Output the (X, Y) coordinate of the center of the cell containing the given text.  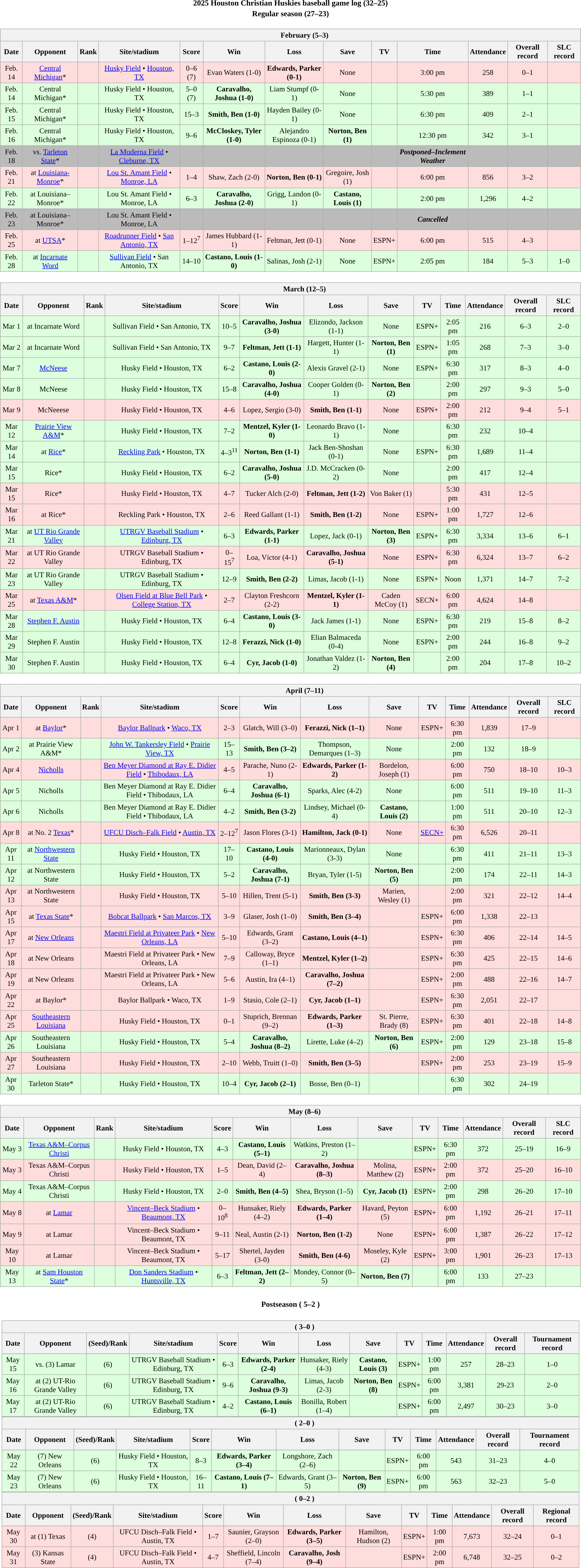
3,334 (485, 535)
Gregoire, Josh (1) (348, 177)
1–1 (528, 93)
16–8 (526, 642)
at Texas State* (51, 917)
Feb. 28 (12, 261)
32–25 (512, 1557)
Bobcat Ballpark • San Marcos, TX (160, 917)
32–24 (512, 1536)
Don Sanders Stadium • Huntsville, TX (163, 1276)
Edwards, Parker (3–5) (314, 1536)
5–17 (222, 1255)
4–311 (229, 452)
Hunsaker, Riely (4-3) (324, 1364)
232 (485, 431)
1,371 (485, 579)
Castano, Louis (3-0) (272, 621)
5–6 (229, 979)
Shaw, Zach (2-0) (234, 177)
Webb, Truitt (1–0) (270, 1063)
16–9 (563, 1149)
Norton, Ben (0-1) (294, 177)
Edwards, Parker (1–3) (335, 1021)
Castano, Louis (1-0) (234, 261)
Glatch, Will (3–0) (270, 728)
( 2–0 ) (290, 1423)
6–1 (563, 535)
Limas, Jacob (1-1) (336, 579)
Jonathan Valdez (1-2) (336, 662)
13–6 (526, 535)
543 (456, 1460)
Jack James (1-1) (336, 621)
Havard, Peyton (5) (385, 1213)
3–2 (528, 177)
Mar 12 (12, 431)
11–4 (526, 452)
Saunier, Grayson (2–0) (254, 1536)
302 (489, 1084)
Mar 8 (12, 389)
2–6 (229, 515)
268 (485, 347)
321 (489, 895)
Apr 25 (11, 1021)
Caravalho, Joshua (7-1) (270, 874)
Tucker Alch (2-0) (272, 494)
2–1 (528, 115)
19–10 (528, 791)
May 16 (13, 1385)
23–18 (528, 1042)
Smith, Ben (3-3) (335, 895)
1–5 (222, 1170)
Jason Flores (3-1) (270, 832)
1–4 (192, 177)
Apr 30 (11, 1084)
Apr 12 (11, 874)
129 (489, 1042)
Von Baker (1) (391, 494)
Feb. 21 (12, 177)
7,673 (472, 1536)
12–6 (526, 515)
4–6 (229, 410)
Lopez, Sergio (3-0) (272, 410)
at Prairie View A&M* (51, 749)
Norton, Ben (6) (394, 1042)
1:05 pm (453, 347)
Apr 6 (11, 812)
2,497 (466, 1406)
McNeeese (53, 410)
Noon (453, 579)
Caravalho, Joshua (5-0) (272, 473)
(3) Kansas State (48, 1557)
32–23 (498, 1482)
Postponed–Inclement Weather (433, 156)
9–7 (229, 347)
9–11 (222, 1234)
2–3 (229, 728)
St. Pierre, Brady (8) (394, 1021)
22–18 (528, 1021)
Edwards, Parker (3–4) (244, 1460)
17–8 (526, 662)
Feltman, Jett (1-2) (336, 494)
Hargett, Hunter (1-1) (336, 347)
Mentzel, Kyler (1–2) (335, 958)
244 (485, 642)
Stasio, Cole (2–1) (270, 1000)
Cyr, Jacob (2–1) (270, 1084)
26–20 (524, 1191)
Olsen Field at Blue Bell Park • College Station, TX (161, 600)
132 (489, 749)
0–6 (7) (192, 73)
May 8 (12, 1213)
Apr 1 (11, 728)
Marionneaux, Dylan (3-3) (335, 854)
23–19 (528, 1063)
Smith, Ben (3-2) (270, 812)
389 (488, 93)
174 (489, 874)
17–13 (563, 1255)
Caravalho, Joshua (9-3) (268, 1385)
Ferazzi, Nick (1-0) (272, 642)
Caravalho, Joshua (1-0) (234, 93)
Smith, Ben (3–4) (335, 917)
9–4 (526, 410)
Smith, Ben (3–2) (270, 749)
25–20 (524, 1170)
14–10 (192, 261)
Smith, Ben (4–5) (262, 1191)
515 (488, 240)
12–8 (229, 642)
219 (485, 621)
26–22 (524, 1234)
10–3 (564, 770)
Hillen, Trent (5-1) (270, 895)
Mar 2 (12, 347)
6,324 (485, 557)
5–0 (7) (192, 93)
22–16 (528, 979)
1,901 (483, 1255)
at Texas A&M* (53, 600)
Feb. 16 (12, 135)
0–157 (229, 557)
May 31 (13, 1557)
257 (466, 1364)
Parache, Nuno (2-1) (270, 770)
31–23 (498, 1460)
Bonilla, Robert (1–4) (324, 1406)
5–1 (563, 410)
Apr 13 (11, 895)
Prairie View A&M* (53, 431)
Edwards, Grant (3–5) (307, 1482)
14–6 (564, 958)
Dean, David (2–4) (262, 1170)
Cyr, Jacob (1–1) (335, 1000)
9–2 (563, 642)
7–3 (526, 347)
Norton, Ben (8) (373, 1385)
3–9 (229, 917)
Feltman, Jett (1-1) (272, 347)
4–5 (229, 770)
May 13 (12, 1276)
24–19 (528, 1084)
Edwards, Parker (2-4) (268, 1364)
204 (485, 662)
17–11 (563, 1213)
258 (488, 73)
Smith, Ben (1-2) (336, 515)
9–3 (526, 389)
Limas, Jacob (2-3) (324, 1385)
Castano, Louis (6–1) (268, 1406)
Bosse, Ben (0–1) (335, 1084)
Hamilton, Jack (0-1) (335, 832)
14–3 (564, 874)
216 (485, 326)
Apr 4 (11, 770)
Mar 28 (12, 621)
Clayton Freshcorn (2-2) (272, 600)
1,839 (489, 728)
15–13 (229, 749)
at (1) Texas (48, 1536)
Feb. 18 (12, 156)
Cyr, Jacob (1-0) (272, 662)
Shertel, Jayden (3-0) (262, 1255)
Hayden Bailey (0-1) (294, 115)
12–3 (564, 812)
vs. Tarleton State* (50, 156)
Smith, Ben (4-6) (324, 1255)
21–11 (528, 854)
Marien, Wesley (1) (394, 895)
2–10 (229, 1063)
La Moderna Field • Cleburne, TX (139, 156)
Apr 15 (11, 917)
856 (488, 177)
297 (485, 389)
May 9 (12, 1234)
Tarleton State* (51, 1084)
Apr 17 (11, 937)
26–23 (524, 1255)
Castano, Louis (2) (394, 812)
Mar 16 (12, 515)
Apr 5 (11, 791)
1–9 (229, 1000)
Shea, Bryson (1–5) (324, 1191)
at No. 2 Texas* (51, 832)
Smith, Ben (1-0) (234, 115)
14–5 (564, 937)
Leonardo Bravo (1-1) (336, 431)
411 (489, 854)
2–7 (229, 600)
Castano, Louis (4-0) (270, 854)
20–10 (528, 812)
15–3 (192, 115)
15–9 (564, 1063)
Smith, Ben (1-1) (336, 410)
Caravalho, Joshua (3-0) (272, 326)
1,338 (489, 917)
McCloskey, Tyler (1-0) (234, 135)
Cancelled (433, 219)
Lopez, Jack (0-1) (336, 535)
February (5–3) (290, 35)
Mar 14 (12, 452)
Lindsey, Michael (0-4) (335, 812)
1–7 (213, 1536)
May 17 (13, 1406)
Castano, Louis (1) (348, 198)
Norton, Ben (7) (385, 1276)
Edwards, Parker (0-1) (294, 73)
5–2 (229, 874)
Salinas, Josh (2-1) (294, 261)
Cooper Golden (0-1) (336, 389)
212 (485, 410)
Apr 11 (11, 854)
Smith, Ben (3–5) (335, 1063)
Caravalho, Joshua (2-0) (234, 198)
May 4 (12, 1191)
12–9 (229, 579)
431 (485, 494)
Jack Ben-Shoshan (0-1) (336, 452)
0–108 (222, 1213)
May 22 (14, 1460)
Apr 19 (11, 979)
401 (489, 1021)
Mar 22 (12, 557)
Castano, Louis (5–1) (262, 1149)
at UTSA* (50, 240)
Norton, Ben (5) (394, 874)
Postseason ( 5–2 ) (290, 1304)
Norton, Ben (2) (391, 389)
May (8–6) (290, 1112)
1,296 (488, 198)
750 (489, 770)
6,526 (489, 832)
Apr 26 (11, 1042)
Castano, Louis (7–1) (244, 1482)
Hamilton, Hudson (2) (373, 1536)
25–19 (524, 1149)
Edwards, Grant (3–2) (270, 937)
12:30 pm (433, 135)
26–21 (524, 1213)
3,381 (466, 1385)
14–4 (564, 895)
1,727 (485, 515)
Mar 23 (12, 579)
16–11 (201, 1482)
Mentzel, Kyler (1-1) (336, 600)
Caravalho, Joshua (4-0) (272, 389)
Mondey, Connor (0–5) (324, 1276)
Neal, Austin (2-1) (262, 1234)
Thompson, Demarques (1–3) (335, 749)
Feb. 15 (12, 115)
at Louisiana-Monroe* (50, 177)
22–13 (528, 917)
Mar 7 (12, 368)
Feb. 25 (12, 240)
1–127 (192, 240)
Castano, Louis (2-0) (272, 368)
22–17 (528, 1000)
Liam Stumpf (0-1) (294, 93)
16–10 (563, 1170)
Norton, Ben (3) (391, 535)
Smith, Ben (2-2) (272, 579)
425 (489, 958)
30–23 (505, 1406)
Mar 1 (12, 326)
Alexis Gravel (2-1) (336, 368)
488 (489, 979)
28–23 (505, 1364)
6,748 (472, 1557)
13–3 (564, 854)
at Sam Houston State* (59, 1276)
184 (488, 261)
253 (489, 1063)
18–9 (528, 749)
Feb. 22 (12, 198)
Loa, Víctor (4-1) (272, 557)
Grigg, Landon (0-1) (294, 198)
Castano, Louis (3) (373, 1364)
10–5 (229, 326)
Longshore, Zach (2–6) (307, 1460)
James Hubbard (1-1) (234, 240)
17–12 (563, 1234)
7–9 (229, 958)
417 (485, 473)
18–10 (528, 770)
( 3–0 ) (290, 1327)
8–2 (563, 621)
Caravalho, Joshua (8–3) (324, 1170)
J.D. McCracken (0-2) (336, 473)
Sparks, Alec (4-2) (335, 791)
13–7 (526, 557)
Glaser, Josh (1–0) (270, 917)
Lirette, Luke (4–2) (335, 1042)
317 (485, 368)
Mar 29 (12, 642)
Roadrunner Field • San Antonio, TX (139, 240)
Edwards, Parker (1-2) (335, 770)
May 15 (13, 1364)
11–3 (564, 791)
406 (489, 937)
5–4 (229, 1042)
0–2 (556, 1557)
Apr 18 (11, 958)
Caravalho, Joshua (8–2) (270, 1042)
563 (456, 1482)
Elizondo, Jackson (1-1) (336, 326)
May 30 (13, 1536)
Bryan, Tyler (1-5) (335, 874)
Apr 27 (11, 1063)
20–11 (528, 832)
298 (483, 1191)
March (12–5) (290, 289)
342 (488, 135)
vs. (3) Lamar (55, 1364)
22–14 (528, 937)
2–127 (229, 832)
Elian Balmaceda (0-4) (336, 642)
Mar 30 (12, 662)
Stuprich, Brennan (9–2) (270, 1021)
Edwards, Parker (1-1) (272, 535)
Mar 21 (12, 535)
Apr 8 (11, 832)
Castano, Louis (4–1) (335, 937)
April (7–11) (290, 690)
Sheffield, Lincoln (7–4) (254, 1557)
12–4 (526, 473)
10–2 (563, 662)
Regional record (556, 1515)
Norton, Ben (9) (362, 1482)
Edwards, Parker (1–4) (324, 1213)
Mar 25 (12, 600)
27–23 (524, 1276)
( 0–2 ) (290, 1499)
4,624 (485, 600)
Ferazzi, Nick (1–1) (335, 728)
3–1 (528, 135)
Caravalho, Josh (9–4) (314, 1557)
29-23 (505, 1385)
Feb. 23 (12, 219)
May 23 (14, 1482)
Mentzel, Kyler (1-0) (272, 431)
Norton, Ben (1-1) (272, 452)
22–15 (528, 958)
1,689 (485, 452)
Caravalho, Joshua (7–2) (335, 979)
2,051 (489, 1000)
Apr 2 (11, 749)
Calloway, Bryce (1–1) (270, 958)
409 (488, 115)
Moseley, Kyle (2) (385, 1255)
Norton, Ben (4) (391, 662)
Alejandro Espinoza (0-1) (294, 135)
1,192 (483, 1213)
Molina, Matthew (2) (385, 1170)
Feltman, Jett (2–2) (262, 1276)
Reed Gallant (1-1) (272, 515)
22–12 (528, 895)
Mar 9 (12, 410)
Hunsaker, Riely (4–2) (262, 1213)
Austin, Ira (4–1) (270, 979)
Feltman, Jett (0-1) (294, 240)
Evan Waters (1-0) (234, 73)
Caravalho, Joshua (5-1) (336, 557)
Norton, Ben (1-2) (324, 1234)
Watkins, Preston (1–2) (324, 1149)
Apr 22 (11, 1000)
133 (483, 1276)
John W. Tankersley Field • Prairie View, TX (160, 749)
12–5 (526, 494)
5–3 (528, 261)
1,387 (483, 1234)
Caden McCoy (1) (391, 600)
Caravalho, Joshua (6-1) (270, 791)
17–9 (528, 728)
Cyr, Jacob (1) (385, 1191)
May 10 (12, 1255)
Bordelon, Joseph (1) (394, 770)
22–11 (528, 874)
